For the text-containing cell, return its midpoint in (X, Y) coordinate format. 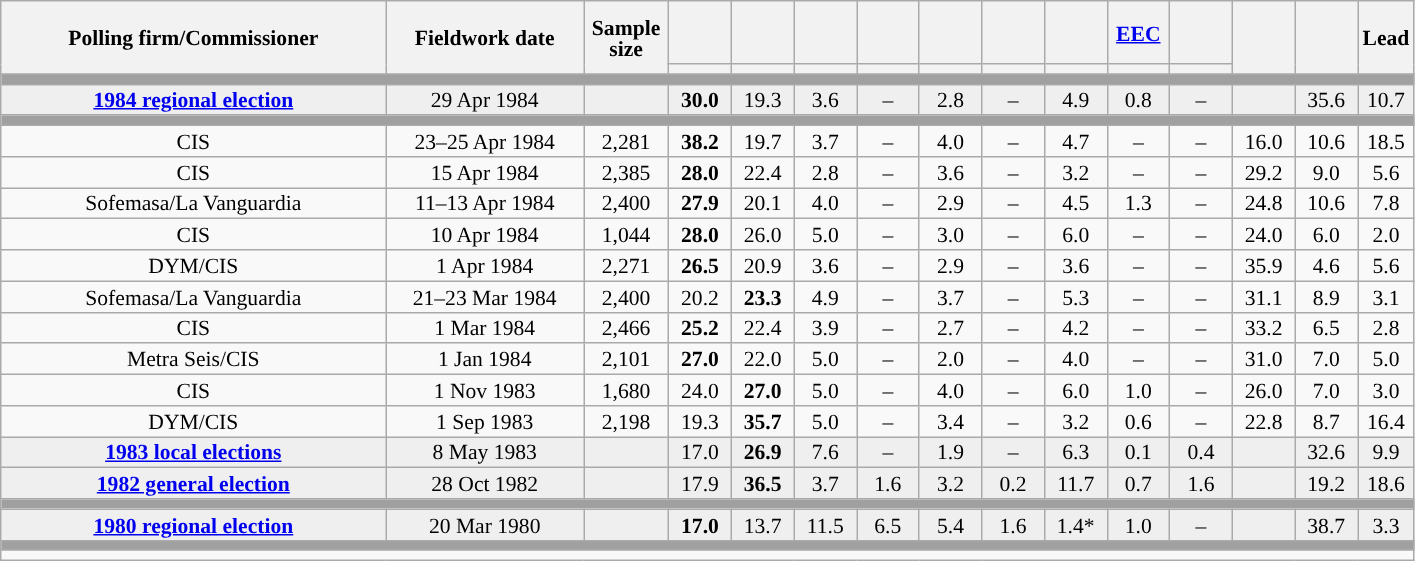
1 Jan 1984 (485, 360)
0.2 (1014, 484)
2,271 (626, 266)
18.6 (1386, 484)
18.5 (1386, 142)
31.0 (1264, 360)
36.5 (762, 484)
3.3 (1386, 524)
1,680 (626, 390)
23–25 Apr 1984 (485, 142)
20.1 (762, 204)
20.9 (762, 266)
1 Nov 1983 (485, 390)
11.5 (826, 524)
16.0 (1264, 142)
1980 regional election (194, 524)
20.2 (700, 296)
3.9 (826, 328)
30.0 (700, 100)
19.2 (1326, 484)
2,466 (626, 328)
2.7 (950, 328)
26.9 (762, 452)
17.9 (700, 484)
27.9 (700, 204)
8.9 (1326, 296)
0.6 (1138, 422)
EEC (1138, 32)
1 Mar 1984 (485, 328)
15 Apr 1984 (485, 172)
2,281 (626, 142)
8 May 1983 (485, 452)
1.3 (1138, 204)
0.1 (1138, 452)
1.4* (1076, 524)
1982 general election (194, 484)
38.2 (700, 142)
8.7 (1326, 422)
0.8 (1138, 100)
5.4 (950, 524)
Fieldwork date (485, 38)
38.7 (1326, 524)
1984 regional election (194, 100)
31.1 (1264, 296)
29 Apr 1984 (485, 100)
0.7 (1138, 484)
22.8 (1264, 422)
35.7 (762, 422)
3.1 (1386, 296)
Lead (1386, 38)
20 Mar 1980 (485, 524)
33.2 (1264, 328)
19.7 (762, 142)
1 Apr 1984 (485, 266)
Polling firm/Commissioner (194, 38)
21–23 Mar 1984 (485, 296)
Metra Seis/CIS (194, 360)
32.6 (1326, 452)
1,044 (626, 234)
11–13 Apr 1984 (485, 204)
29.2 (1264, 172)
10 Apr 1984 (485, 234)
26.5 (700, 266)
2,385 (626, 172)
11.7 (1076, 484)
13.7 (762, 524)
6.3 (1076, 452)
24.8 (1264, 204)
2,101 (626, 360)
2,198 (626, 422)
35.9 (1264, 266)
16.4 (1386, 422)
4.6 (1326, 266)
1.9 (950, 452)
4.7 (1076, 142)
35.6 (1326, 100)
10.7 (1386, 100)
5.3 (1076, 296)
4.2 (1076, 328)
22.0 (762, 360)
25.2 (700, 328)
7.8 (1386, 204)
28 Oct 1982 (485, 484)
4.5 (1076, 204)
1983 local elections (194, 452)
9.9 (1386, 452)
23.3 (762, 296)
9.0 (1326, 172)
0.4 (1202, 452)
7.6 (826, 452)
1 Sep 1983 (485, 422)
Sample size (626, 38)
3.4 (950, 422)
